Locate the cell with the specified text and output its [X, Y] center coordinate. 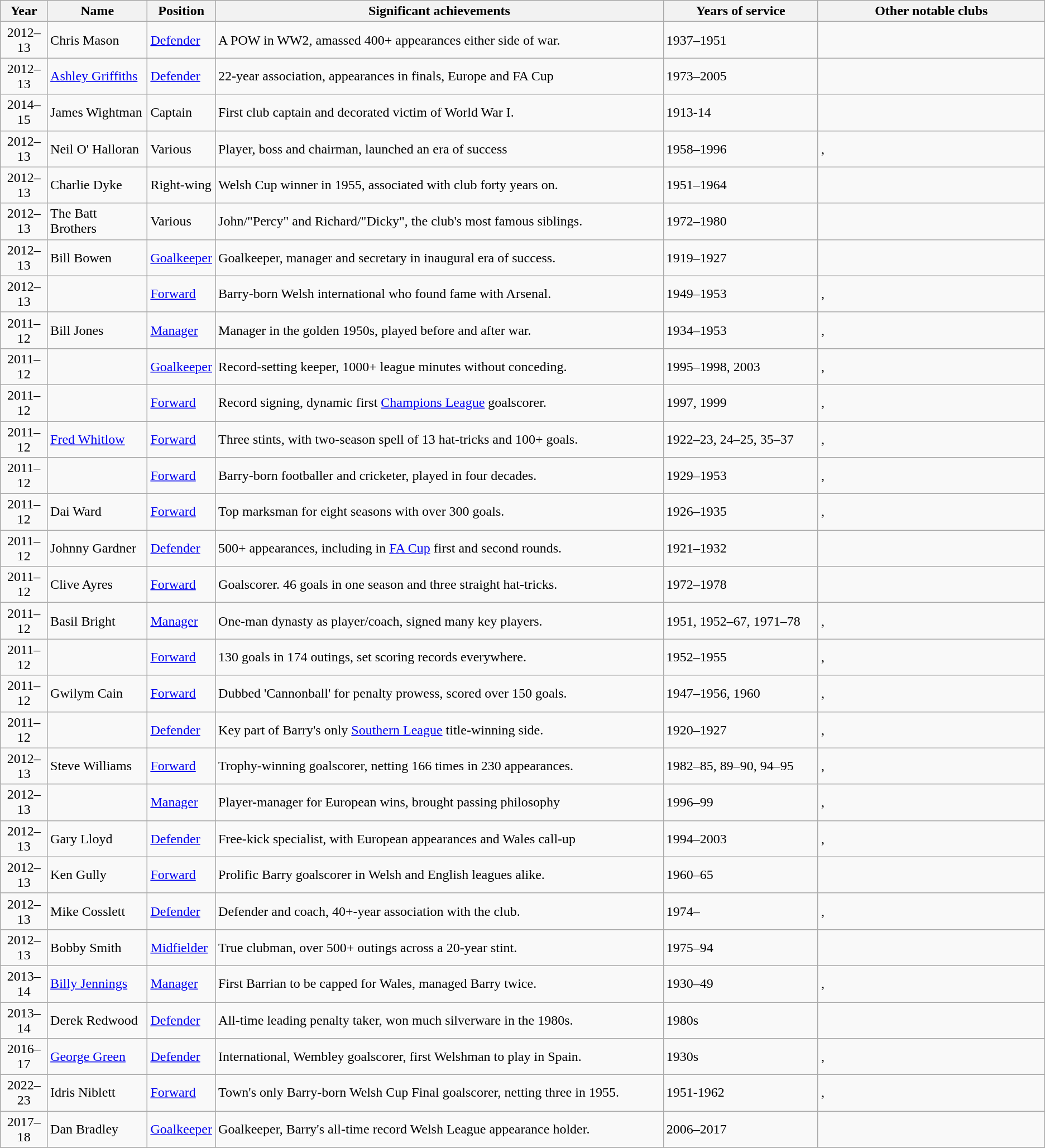
1952–1955 [740, 657]
1949–1953 [740, 294]
22-year association, appearances in finals, Europe and FA Cup [440, 76]
Goalkeeper, manager and secretary in inaugural era of success. [440, 258]
1951–1964 [740, 185]
1958–1996 [740, 148]
1951, 1952–67, 1971–78 [740, 621]
1974– [740, 911]
Charlie Dyke [97, 185]
1996–99 [740, 803]
Dubbed 'Cannonball' for penalty prowess, scored over 150 goals. [440, 693]
Key part of Barry's only Southern League title-winning side. [440, 730]
Top marksman for eight seasons with over 300 goals. [440, 512]
A POW in WW2, amassed 400+ appearances either side of war. [440, 40]
1995–1998, 2003 [740, 366]
Johnny Gardner [97, 548]
Captain [181, 113]
Ashley Griffiths [97, 76]
First club captain and decorated victim of World War I. [440, 113]
Defender and coach, 40+-year association with the club. [440, 911]
1972–1978 [740, 585]
2014–15 [24, 113]
Player-manager for European wins, brought passing philosophy [440, 803]
1980s [740, 1020]
2022–23 [24, 1093]
1926–1935 [740, 512]
Gwilym Cain [97, 693]
1930–49 [740, 983]
1973–2005 [740, 76]
2017–18 [24, 1130]
1921–1932 [740, 548]
1947–1956, 1960 [740, 693]
1937–1951 [740, 40]
Town's only Barry-born Welsh Cup Final goalscorer, netting three in 1955. [440, 1093]
Other notable clubs [931, 11]
All-time leading penalty taker, won much silverware in the 1980s. [440, 1020]
2006–2017 [740, 1130]
Billy Jennings [97, 983]
1972–1980 [740, 221]
Welsh Cup winner in 1955, associated with club forty years on. [440, 185]
Ken Gully [97, 875]
Dai Ward [97, 512]
2016–17 [24, 1057]
Three stints, with two-season spell of 13 hat-tricks and 100+ goals. [440, 439]
Trophy-winning goalscorer, netting 166 times in 230 appearances. [440, 766]
First Barrian to be capped for Wales, managed Barry twice. [440, 983]
Chris Mason [97, 40]
Bill Jones [97, 330]
One-man dynasty as player/coach, signed many key players. [440, 621]
The Batt Brothers [97, 221]
Free-kick specialist, with European appearances and Wales call-up [440, 838]
Barry-born Welsh international who found fame with Arsenal. [440, 294]
Goalkeeper, Barry's all-time record Welsh League appearance holder. [440, 1130]
Clive Ayres [97, 585]
Basil Bright [97, 621]
Player, boss and chairman, launched an era of success [440, 148]
Midfielder [181, 948]
1934–1953 [740, 330]
Barry-born footballer and cricketer, played in four decades. [440, 475]
1975–94 [740, 948]
Significant achievements [440, 11]
1951-1962 [740, 1093]
Prolific Barry goalscorer in Welsh and English leagues alike. [440, 875]
Goalscorer. 46 goals in one season and three straight hat-tricks. [440, 585]
Years of service [740, 11]
1982–85, 89–90, 94–95 [740, 766]
Idris Niblett [97, 1093]
1922–23, 24–25, 35–37 [740, 439]
James Wightman [97, 113]
Name [97, 11]
130 goals in 174 outings, set scoring records everywhere. [440, 657]
Mike Cosslett [97, 911]
Steve Williams [97, 766]
1913-14 [740, 113]
Gary Lloyd [97, 838]
Derek Redwood [97, 1020]
1930s [740, 1057]
500+ appearances, including in FA Cup first and second rounds. [440, 548]
1919–1927 [740, 258]
1929–1953 [740, 475]
True clubman, over 500+ outings across a 20-year stint. [440, 948]
Year [24, 11]
International, Wembley goalscorer, first Welshman to play in Spain. [440, 1057]
Record signing, dynamic first Champions League goalscorer. [440, 403]
Position [181, 11]
1997, 1999 [740, 403]
George Green [97, 1057]
Bill Bowen [97, 258]
Record-setting keeper, 1000+ league minutes without conceding. [440, 366]
Dan Bradley [97, 1130]
Neil O' Halloran [97, 148]
1920–1927 [740, 730]
Bobby Smith [97, 948]
John/"Percy" and Richard/"Dicky", the club's most famous siblings. [440, 221]
1960–65 [740, 875]
Fred Whitlow [97, 439]
1994–2003 [740, 838]
Right-wing [181, 185]
Manager in the golden 1950s, played before and after war. [440, 330]
